Search for the cell housing the specified text and yield its [x, y] center coordinate. 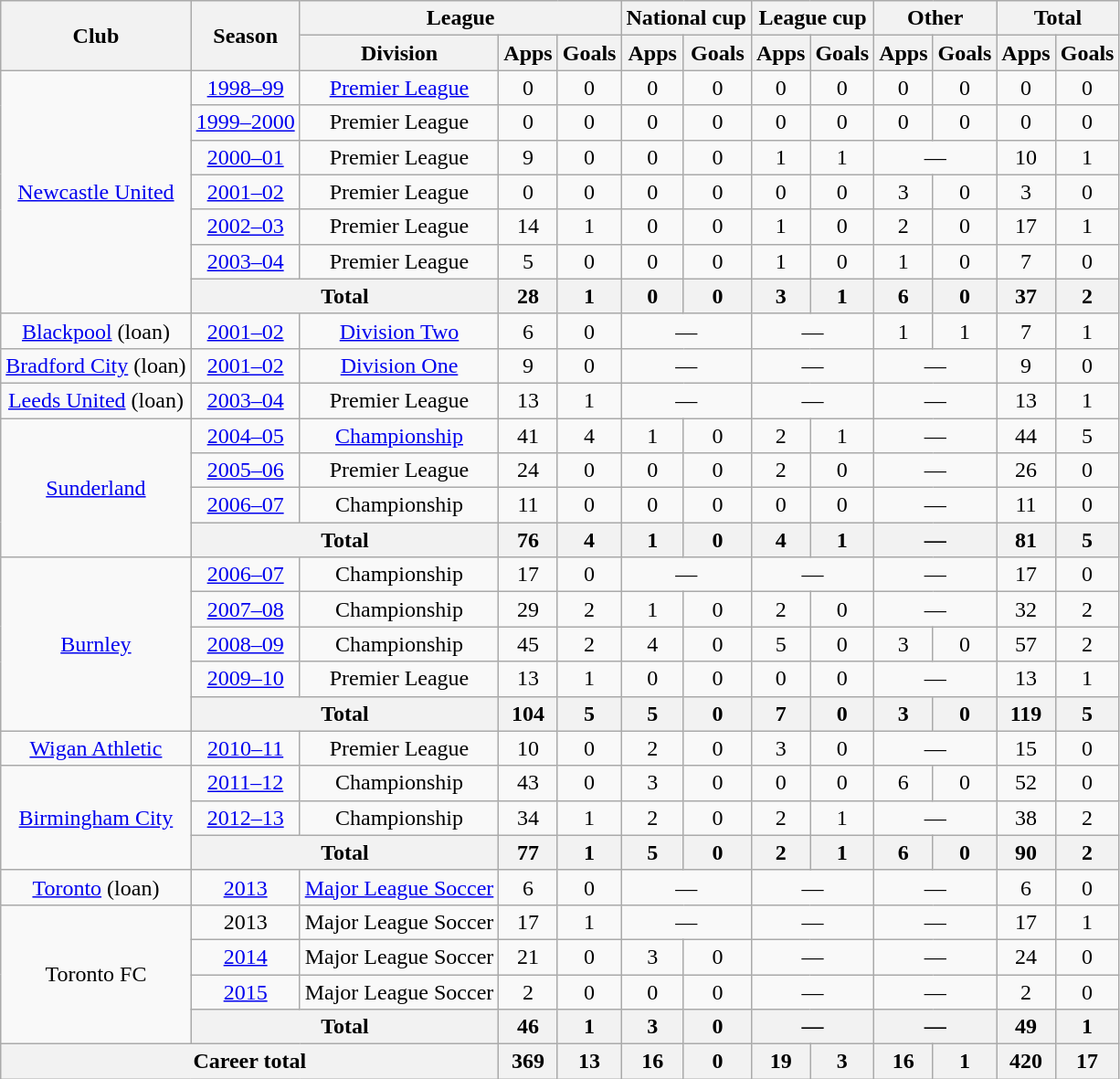
2004–05 [245, 436]
46 [528, 1027]
2014 [245, 957]
369 [528, 1062]
2002–03 [245, 227]
Career total [250, 1062]
2010–11 [245, 748]
Other [935, 18]
19 [780, 1062]
2000–01 [245, 157]
77 [528, 852]
2008–09 [245, 644]
2007–08 [245, 609]
Season [245, 36]
1998–99 [245, 88]
14 [528, 227]
Blackpool (loan) [96, 331]
Sunderland [96, 488]
45 [528, 644]
Division One [399, 365]
Bradford City (loan) [96, 365]
37 [1026, 296]
Division Two [399, 331]
2015 [245, 991]
National cup [686, 18]
Toronto (loan) [96, 887]
34 [528, 818]
21 [528, 957]
44 [1026, 436]
Wigan Athletic [96, 748]
76 [528, 540]
2005–06 [245, 471]
49 [1026, 1027]
81 [1026, 540]
90 [1026, 852]
57 [1026, 644]
League [460, 18]
26 [1026, 471]
38 [1026, 818]
32 [1026, 609]
Club [96, 36]
Toronto FC [96, 974]
52 [1026, 783]
29 [528, 609]
41 [528, 436]
43 [528, 783]
Newcastle United [96, 192]
2009–10 [245, 679]
Leeds United (loan) [96, 400]
1999–2000 [245, 122]
119 [1026, 714]
Birmingham City [96, 818]
28 [528, 296]
104 [528, 714]
Division [399, 53]
Burnley [96, 644]
15 [1026, 748]
2011–12 [245, 783]
2012–13 [245, 818]
League cup [812, 18]
420 [1026, 1062]
